Return (X, Y) of the center of cell containing provided text 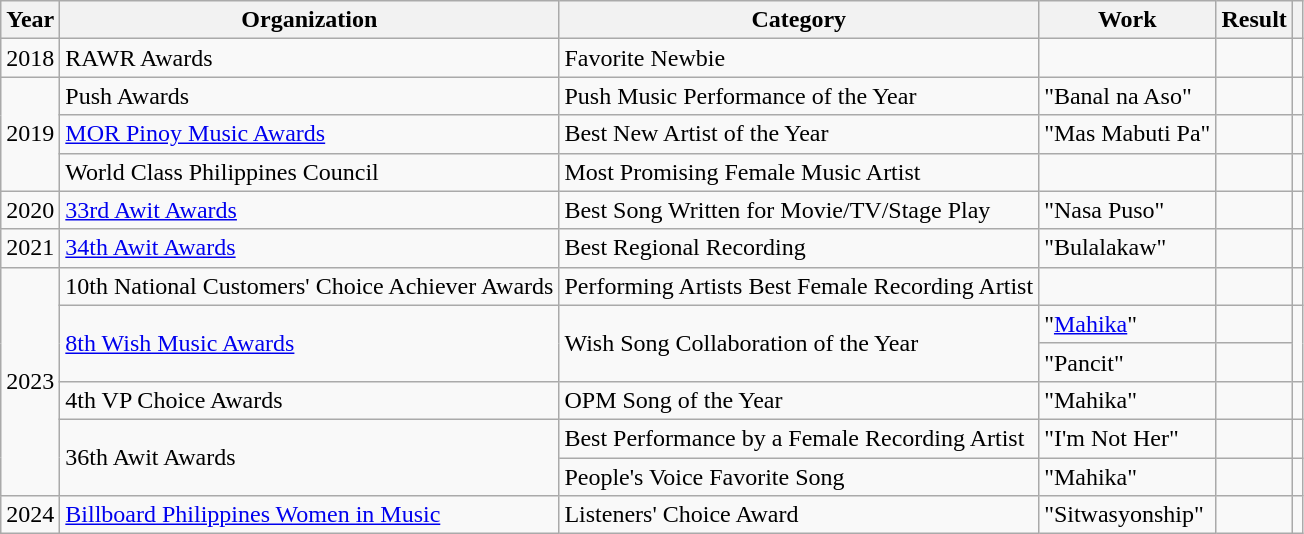
World Class Philippines Council (310, 172)
Best Performance by a Female Recording Artist (799, 438)
33rd Awit Awards (310, 210)
Work (1128, 20)
"Pancit" (1128, 362)
2021 (30, 248)
People's Voice Favorite Song (799, 477)
Best Regional Recording (799, 248)
2019 (30, 134)
Result (1254, 20)
34th Awit Awards (310, 248)
2024 (30, 515)
Wish Song Collaboration of the Year (799, 343)
Push Music Performance of the Year (799, 96)
MOR Pinoy Music Awards (310, 134)
8th Wish Music Awards (310, 343)
Push Awards (310, 96)
Performing Artists Best Female Recording Artist (799, 286)
"Sitwasyonship" (1128, 515)
4th VP Choice Awards (310, 400)
Organization (310, 20)
Year (30, 20)
Category (799, 20)
"I'm Not Her" (1128, 438)
OPM Song of the Year (799, 400)
Most Promising Female Music Artist (799, 172)
"Nasa Puso" (1128, 210)
"Bulalakaw" (1128, 248)
Favorite Newbie (799, 58)
2020 (30, 210)
2018 (30, 58)
"Mas Mabuti Pa" (1128, 134)
Best New Artist of the Year (799, 134)
"Banal na Aso" (1128, 96)
RAWR Awards (310, 58)
Billboard Philippines Women in Music (310, 515)
36th Awit Awards (310, 457)
Listeners' Choice Award (799, 515)
10th National Customers' Choice Achiever Awards (310, 286)
Best Song Written for Movie/TV/Stage Play (799, 210)
2023 (30, 381)
